Identify which cell holds the provided text, then report its (X, Y) central coordinate. 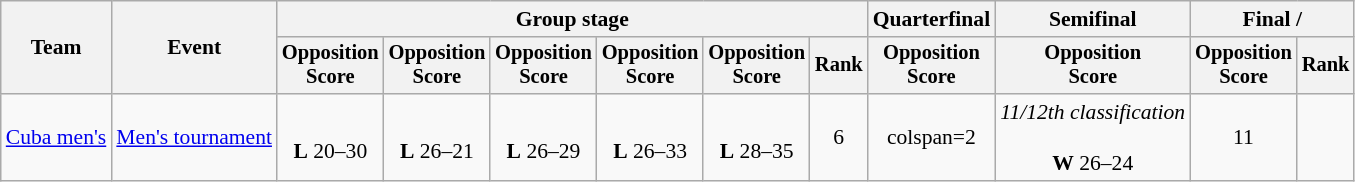
Group stage (572, 19)
Quarterfinal (932, 19)
Men's tournament (194, 138)
colspan=2 (932, 138)
11/12th classificationW 26–24 (1092, 138)
Team (56, 48)
L 26–29 (544, 138)
Semifinal (1092, 19)
L 26–21 (438, 138)
L 28–35 (756, 138)
L 20–30 (330, 138)
Final / (1272, 19)
Cuba men's (56, 138)
Event (194, 48)
11 (1244, 138)
L 26–33 (650, 138)
6 (839, 138)
